Extract the (X, Y) coordinate from the center of the cell holding the provided text.  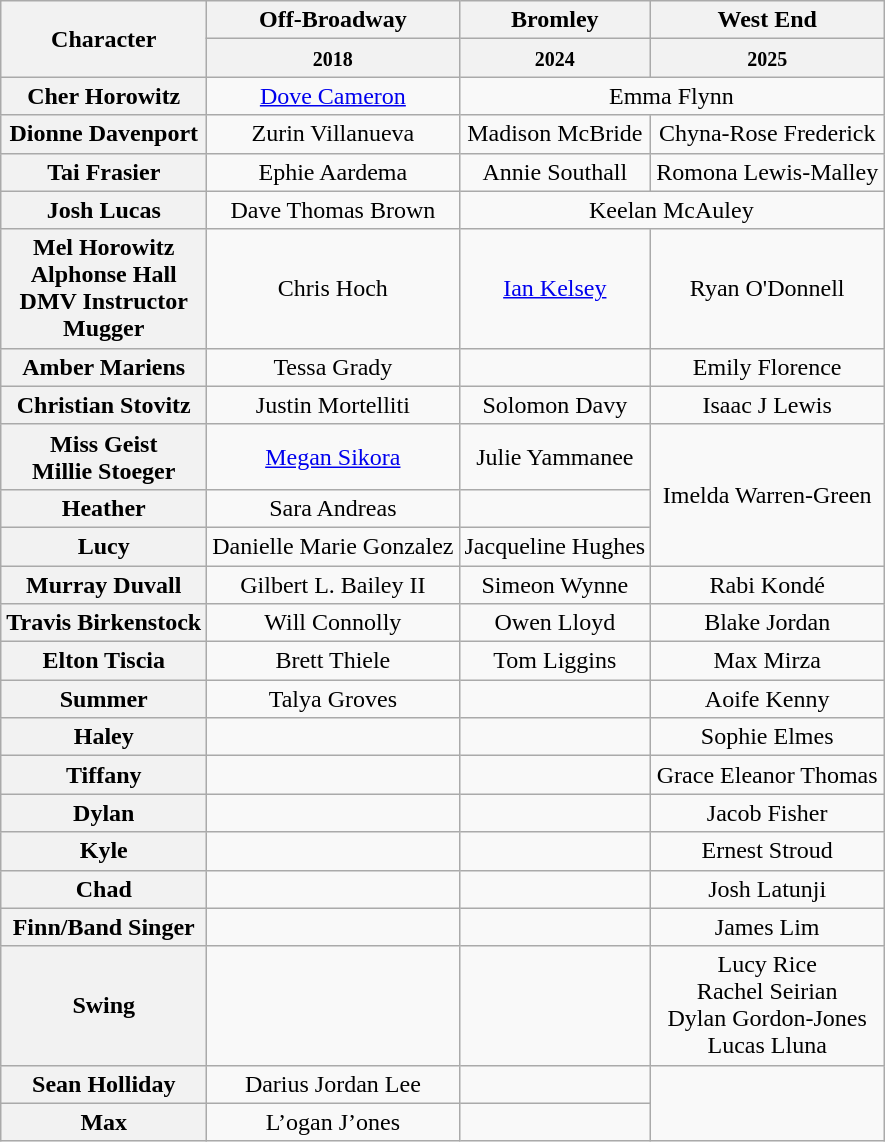
Tai Frasier (104, 172)
Owen Lloyd (555, 623)
Elton Tiscia (104, 661)
Isaac J Lewis (768, 405)
Rabi Kondé (768, 585)
Aoife Kenny (768, 699)
2018 (333, 58)
Josh Latunji (768, 889)
Simeon Wynne (555, 585)
Kyle (104, 851)
Amber Mariens (104, 367)
Josh Lucas (104, 210)
Gilbert L. Bailey II (333, 585)
Annie Southall (555, 172)
Tessa Grady (333, 367)
Ian Kelsey (555, 288)
Sean Holliday (104, 1084)
Travis Birkenstock (104, 623)
Imelda Warren-Green (768, 494)
Madison McBride (555, 134)
Dave Thomas Brown (333, 210)
Dionne Davenport (104, 134)
Darius Jordan Lee (333, 1084)
Chad (104, 889)
Talya Groves (333, 699)
Christian Stovitz (104, 405)
Emma Flynn (672, 96)
Cher Horowitz (104, 96)
Lucy RiceRachel SeirianDylan Gordon-JonesLucas Lluna (768, 1006)
Murray Duvall (104, 585)
Will Connolly (333, 623)
2024 (555, 58)
West End (768, 20)
Emily Florence (768, 367)
Julie Yammanee (555, 456)
Dylan (104, 813)
Sophie Elmes (768, 737)
Ernest Stroud (768, 851)
Grace Eleanor Thomas (768, 775)
Sara Andreas (333, 508)
Tom Liggins (555, 661)
Heather (104, 508)
Finn/Band Singer (104, 927)
Brett Thiele (333, 661)
Ryan O'Donnell (768, 288)
Romona Lewis-Malley (768, 172)
Summer (104, 699)
Lucy (104, 546)
Miss GeistMillie Stoeger (104, 456)
Zurin Villanueva (333, 134)
Character (104, 39)
Haley (104, 737)
Mel HorowitzAlphonse HallDMV InstructorMugger (104, 288)
Bromley (555, 20)
Solomon Davy (555, 405)
Ephie Aardema (333, 172)
Tiffany (104, 775)
Keelan McAuley (672, 210)
Off-Broadway (333, 20)
Jacob Fisher (768, 813)
James Lim (768, 927)
Max Mirza (768, 661)
Chyna-Rose Frederick (768, 134)
L’ogan J’ones (333, 1122)
Jacqueline Hughes (555, 546)
Blake Jordan (768, 623)
Danielle Marie Gonzalez (333, 546)
Max (104, 1122)
Megan Sikora (333, 456)
Dove Cameron (333, 96)
Justin Mortelliti (333, 405)
2025 (768, 58)
Chris Hoch (333, 288)
Swing (104, 1006)
